Provide the [X, Y] coordinate of the cell's center where the given text is located.  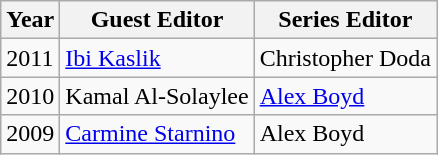
2010 [30, 96]
Carmine Starnino [157, 134]
2009 [30, 134]
2011 [30, 58]
Year [30, 20]
Christopher Doda [345, 58]
Guest Editor [157, 20]
Ibi Kaslik [157, 58]
Series Editor [345, 20]
Kamal Al-Solaylee [157, 96]
